Find where the given text appears and provide that cell's center as [x, y] coordinate. 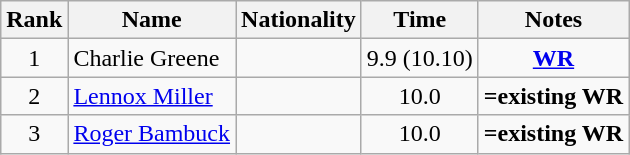
1 [34, 58]
Rank [34, 20]
Roger Bambuck [152, 134]
3 [34, 134]
Notes [553, 20]
2 [34, 96]
9.9 (10.10) [420, 58]
Nationality [299, 20]
Name [152, 20]
WR [553, 58]
Time [420, 20]
Charlie Greene [152, 58]
Lennox Miller [152, 96]
